Pinpoint the cell where the given text exists, returning its [x, y] midpoint coordinate. 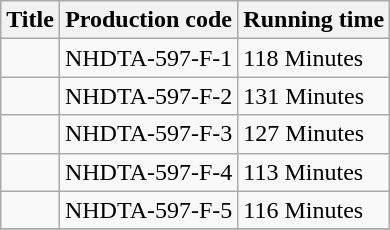
Production code [148, 20]
116 Minutes [314, 210]
NHDTA-597-F-5 [148, 210]
Title [30, 20]
NHDTA-597-F-1 [148, 58]
NHDTA-597-F-3 [148, 134]
NHDTA-597-F-2 [148, 96]
127 Minutes [314, 134]
118 Minutes [314, 58]
113 Minutes [314, 172]
NHDTA-597-F-4 [148, 172]
Running time [314, 20]
131 Minutes [314, 96]
